For the text-containing cell, return its midpoint in [x, y] coordinate format. 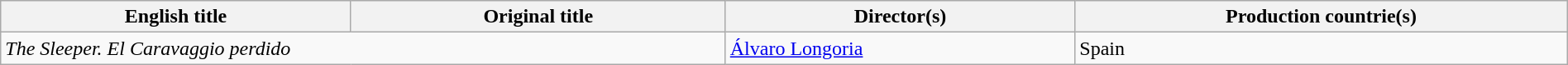
Production countrie(s) [1322, 17]
Spain [1322, 48]
Original title [538, 17]
English title [176, 17]
Director(s) [900, 17]
The Sleeper. El Caravaggio perdido [363, 48]
Álvaro Longoria [900, 48]
